Scan for the cell matching the given text and deliver its [X, Y] coordinate at center. 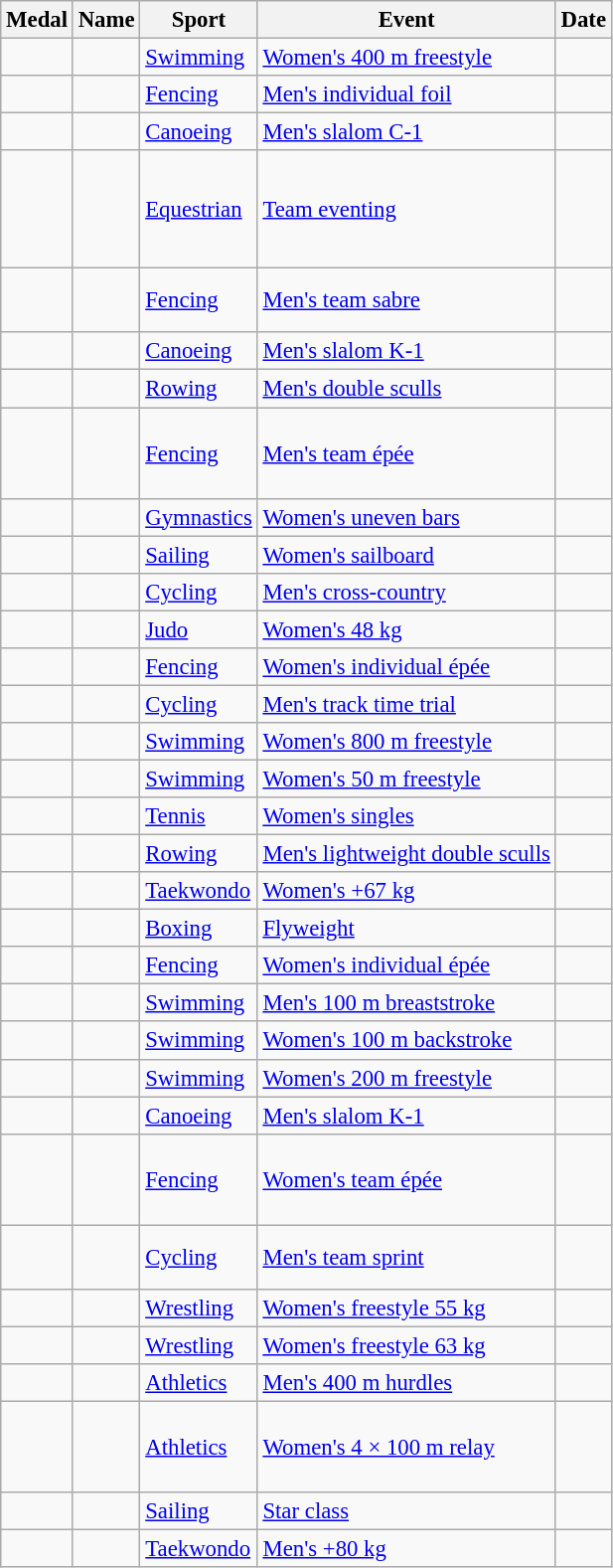
Flyweight [406, 929]
Men's track time trial [406, 704]
Men's slalom C-1 [406, 132]
Women's 800 m freestyle [406, 742]
Women's 200 m freestyle [406, 1078]
Women's 48 kg [406, 629]
Women's 4 × 100 m relay [406, 1447]
Women's +67 kg [406, 891]
Gymnastics [199, 517]
Men's 400 m hurdles [406, 1383]
Sport [199, 20]
Women's freestyle 55 kg [406, 1308]
Men's lightweight double sculls [406, 854]
Judo [199, 629]
Men's double sculls [406, 389]
Date [583, 20]
Women's uneven bars [406, 517]
Star class [406, 1511]
Medal [38, 20]
Men's +80 kg [406, 1549]
Men's team sprint [406, 1257]
Men's cross-country [406, 592]
Men's team sabre [406, 300]
Women's team épée [406, 1179]
Men's individual foil [406, 94]
Equestrian [199, 209]
Women's singles [406, 816]
Women's freestyle 63 kg [406, 1345]
Name [106, 20]
Women's 100 m backstroke [406, 1041]
Men's 100 m breaststroke [406, 1003]
Event [406, 20]
Men's team épée [406, 453]
Women's 400 m freestyle [406, 58]
Women's sailboard [406, 555]
Boxing [199, 929]
Team eventing [406, 209]
Women's 50 m freestyle [406, 779]
Tennis [199, 816]
